Return the [x, y] coordinate for the center point of the cell that contains the specified text.  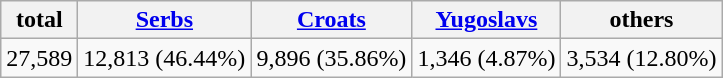
Yugoslavs [486, 20]
Serbs [164, 20]
3,534 (12.80%) [642, 58]
Croats [332, 20]
12,813 (46.44%) [164, 58]
total [40, 20]
9,896 (35.86%) [332, 58]
others [642, 20]
27,589 [40, 58]
1,346 (4.87%) [486, 58]
